Capture the cell that displays the provided text and extract its [x, y] central coordinate. 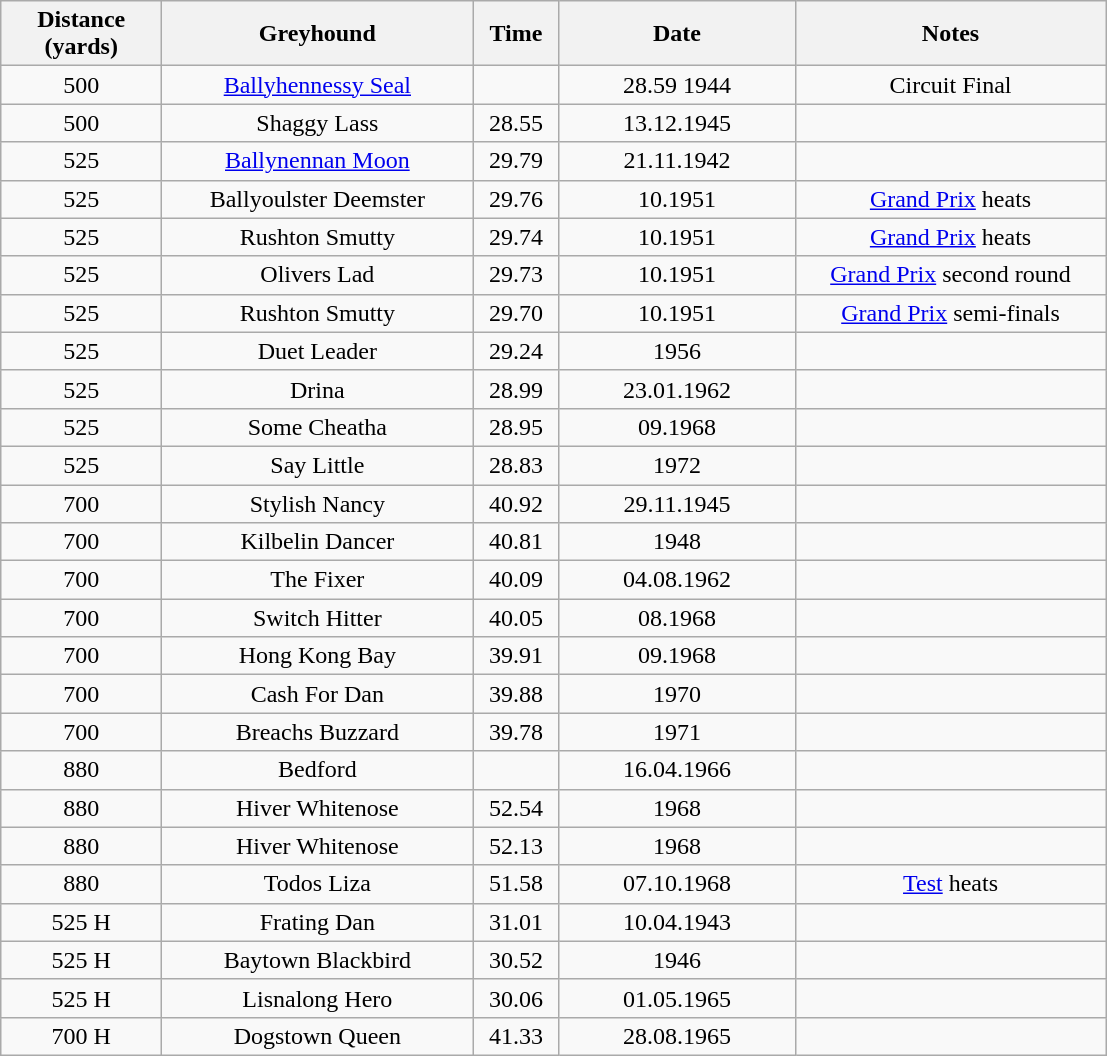
07.10.1968 [677, 884]
30.06 [516, 998]
Todos Liza [318, 884]
23.01.1962 [677, 389]
31.01 [516, 922]
29.73 [516, 275]
1956 [677, 351]
Distance (yards) [82, 34]
Switch Hitter [318, 618]
40.05 [516, 618]
40.92 [516, 503]
29.24 [516, 351]
The Fixer [318, 580]
28.99 [516, 389]
Grand Prix semi-finals [950, 313]
Notes [950, 34]
Date [677, 34]
1946 [677, 960]
1948 [677, 542]
10.04.1943 [677, 922]
1970 [677, 694]
08.1968 [677, 618]
Bedford [318, 770]
29.70 [516, 313]
39.91 [516, 656]
39.78 [516, 732]
1971 [677, 732]
Time [516, 34]
Some Cheatha [318, 427]
Shaggy Lass [318, 123]
Olivers Lad [318, 275]
Circuit Final [950, 85]
Ballynennan Moon [318, 161]
Hong Kong Bay [318, 656]
04.08.1962 [677, 580]
01.05.1965 [677, 998]
Grand Prix second round [950, 275]
13.12.1945 [677, 123]
40.09 [516, 580]
Frating Dan [318, 922]
40.81 [516, 542]
29.79 [516, 161]
Say Little [318, 465]
Ballyoulster Deemster [318, 199]
700 H [82, 1036]
Test heats [950, 884]
Lisnalong Hero [318, 998]
21.11.1942 [677, 161]
52.13 [516, 846]
29.76 [516, 199]
41.33 [516, 1036]
29.74 [516, 237]
Breachs Buzzard [318, 732]
39.88 [516, 694]
16.04.1966 [677, 770]
28.55 [516, 123]
28.95 [516, 427]
28.59 1944 [677, 85]
52.54 [516, 808]
Dogstown Queen [318, 1036]
Drina [318, 389]
Greyhound [318, 34]
Baytown Blackbird [318, 960]
51.58 [516, 884]
29.11.1945 [677, 503]
Cash For Dan [318, 694]
Duet Leader [318, 351]
Kilbelin Dancer [318, 542]
Ballyhennessy Seal [318, 85]
28.83 [516, 465]
Stylish Nancy [318, 503]
1972 [677, 465]
30.52 [516, 960]
28.08.1965 [677, 1036]
